Identify which cell holds the provided text, then report its [x, y] central coordinate. 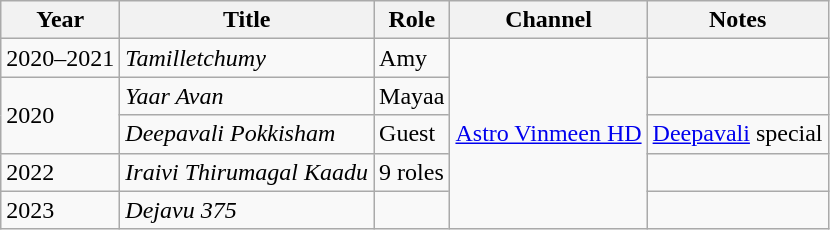
Deepavali special [738, 134]
2020–2021 [60, 58]
Guest [412, 134]
Yaar Avan [247, 96]
9 roles [412, 172]
Deepavali Pokkisham [247, 134]
2022 [60, 172]
Iraivi Thirumagal Kaadu [247, 172]
Dejavu 375 [247, 210]
Channel [548, 20]
Tamilletchumy [247, 58]
Role [412, 20]
Year [60, 20]
Title [247, 20]
Astro Vinmeen HD [548, 134]
Notes [738, 20]
Amy [412, 58]
2020 [60, 115]
2023 [60, 210]
Mayaa [412, 96]
